For the text-containing cell, return its midpoint in [X, Y] coordinate format. 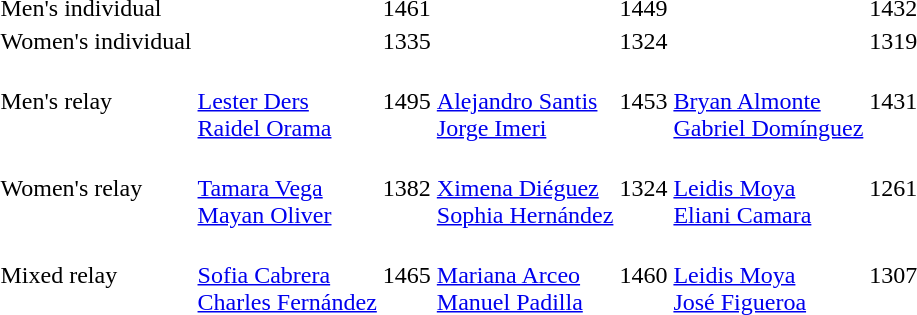
Bryan AlmonteGabriel Domínguez [768, 101]
Lester DersRaidel Orama [287, 101]
1335 [406, 41]
1453 [644, 101]
Ximena DiéguezSophia Hernández [525, 188]
Leidis MoyaEliani Camara [768, 188]
1382 [406, 188]
Alejandro SantisJorge Imeri [525, 101]
1495 [406, 101]
Tamara VegaMayan Oliver [287, 188]
